Return [X, Y] of the center of cell containing provided text 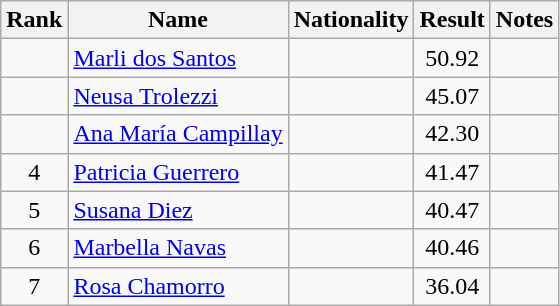
Name [178, 20]
Rank [34, 20]
Marli dos Santos [178, 58]
Ana María Campillay [178, 134]
6 [34, 248]
4 [34, 172]
40.47 [452, 210]
Neusa Trolezzi [178, 96]
Nationality [351, 20]
5 [34, 210]
41.47 [452, 172]
7 [34, 286]
42.30 [452, 134]
Susana Diez [178, 210]
45.07 [452, 96]
Marbella Navas [178, 248]
Result [452, 20]
Notes [524, 20]
Patricia Guerrero [178, 172]
50.92 [452, 58]
36.04 [452, 286]
Rosa Chamorro [178, 286]
40.46 [452, 248]
